Scan for the cell matching the given text and deliver its (X, Y) coordinate at center. 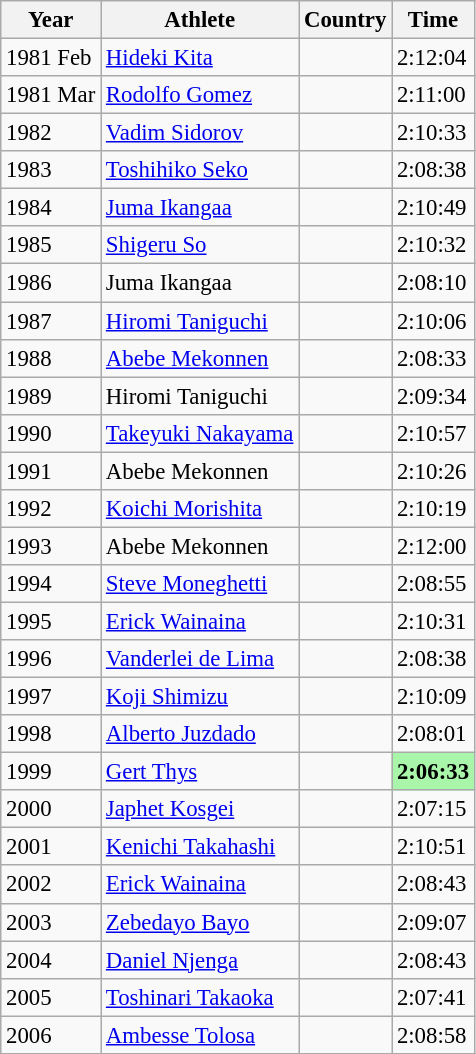
1981 Feb (51, 58)
2003 (51, 922)
2006 (51, 1035)
2:07:15 (434, 809)
Japhet Kosgei (200, 809)
2:10:57 (434, 433)
2:07:41 (434, 997)
1991 (51, 471)
1993 (51, 546)
Toshinari Takaoka (200, 997)
Koichi Morishita (200, 509)
2:10:49 (434, 208)
2:10:06 (434, 321)
1995 (51, 621)
2004 (51, 960)
Takeyuki Nakayama (200, 433)
Vanderlei de Lima (200, 659)
1986 (51, 283)
2002 (51, 885)
Gert Thys (200, 772)
2001 (51, 847)
Hideki Kita (200, 58)
2:08:01 (434, 734)
2:12:00 (434, 546)
1987 (51, 321)
Steve Moneghetti (200, 584)
2:11:00 (434, 95)
1998 (51, 734)
2:10:31 (434, 621)
Time (434, 20)
1994 (51, 584)
2:08:10 (434, 283)
Koji Shimizu (200, 697)
Ambesse Tolosa (200, 1035)
2000 (51, 809)
2:10:32 (434, 245)
2:10:33 (434, 133)
1983 (51, 170)
2:10:19 (434, 509)
Rodolfo Gomez (200, 95)
Zebedayo Bayo (200, 922)
2:10:51 (434, 847)
Toshihiko Seko (200, 170)
Alberto Juzdado (200, 734)
1999 (51, 772)
2:09:34 (434, 396)
2:09:07 (434, 922)
2:08:58 (434, 1035)
1985 (51, 245)
1988 (51, 358)
2:10:09 (434, 697)
1997 (51, 697)
2:12:04 (434, 58)
2005 (51, 997)
Athlete (200, 20)
1992 (51, 509)
Year (51, 20)
2:08:33 (434, 358)
1990 (51, 433)
Country (346, 20)
1996 (51, 659)
Daniel Njenga (200, 960)
1984 (51, 208)
Vadim Sidorov (200, 133)
1989 (51, 396)
1982 (51, 133)
Shigeru So (200, 245)
2:08:55 (434, 584)
2:06:33 (434, 772)
2:10:26 (434, 471)
Kenichi Takahashi (200, 847)
1981 Mar (51, 95)
